Identify which cell holds the provided text, then report its [X, Y] central coordinate. 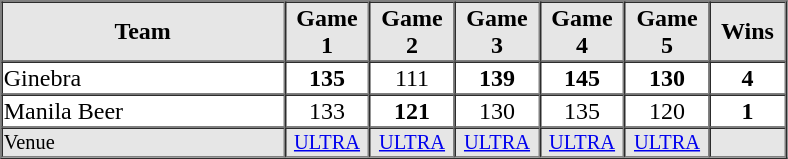
Game 4 [582, 32]
120 [668, 110]
1 [748, 110]
Game 3 [498, 32]
139 [498, 78]
Ginebra [143, 78]
111 [412, 78]
145 [582, 78]
4 [748, 78]
Wins [748, 32]
Game 5 [668, 32]
Game 2 [412, 32]
Venue [143, 143]
Manila Beer [143, 110]
Team [143, 32]
133 [328, 110]
Game 1 [328, 32]
121 [412, 110]
